Provide the [X, Y] coordinate of the cell's center where the given text is located.  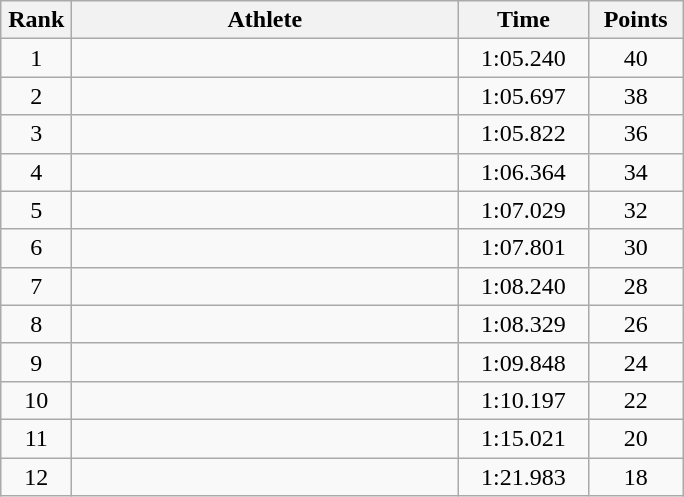
1:10.197 [524, 400]
24 [636, 362]
20 [636, 438]
3 [36, 134]
40 [636, 58]
1:21.983 [524, 477]
Rank [36, 20]
1 [36, 58]
1:05.240 [524, 58]
1:08.329 [524, 324]
38 [636, 96]
9 [36, 362]
18 [636, 477]
32 [636, 210]
1:09.848 [524, 362]
34 [636, 172]
11 [36, 438]
26 [636, 324]
6 [36, 248]
8 [36, 324]
Athlete [265, 20]
7 [36, 286]
10 [36, 400]
1:05.697 [524, 96]
1:15.021 [524, 438]
1:06.364 [524, 172]
28 [636, 286]
4 [36, 172]
36 [636, 134]
1:07.029 [524, 210]
12 [36, 477]
5 [36, 210]
1:07.801 [524, 248]
2 [36, 96]
1:05.822 [524, 134]
22 [636, 400]
30 [636, 248]
Time [524, 20]
Points [636, 20]
1:08.240 [524, 286]
